Return [X, Y] of the center of cell containing provided text 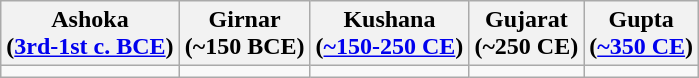
Girnar(~150 BCE) [244, 34]
Gupta(~350 CE) [642, 34]
Ashoka(3rd-1st c. BCE) [90, 34]
Gujarat(~250 CE) [526, 34]
Kushana(~150-250 CE) [390, 34]
